Scan for the cell matching the given text and deliver its [X, Y] coordinate at center. 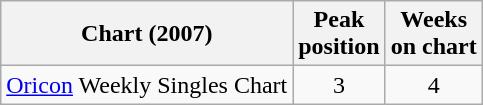
Oricon Weekly Singles Chart [147, 85]
3 [339, 85]
4 [434, 85]
Peakposition [339, 34]
Chart (2007) [147, 34]
Weekson chart [434, 34]
